Determine the [X, Y] coordinate at the center of the cell enclosing the given text.  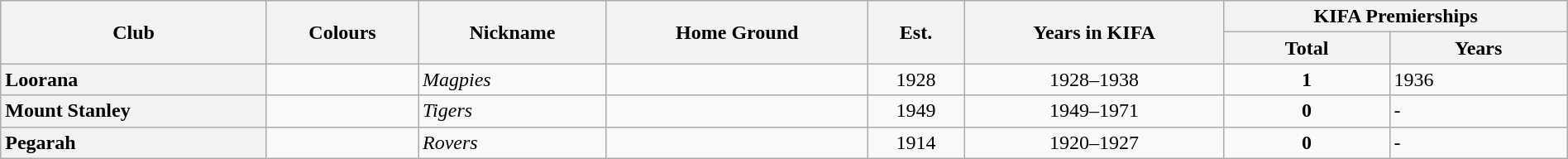
Club [134, 32]
Est. [916, 32]
Total [1307, 48]
Pegarah [134, 142]
1928 [916, 79]
Years [1479, 48]
Magpies [513, 79]
1920–1927 [1094, 142]
1 [1307, 79]
1949–1971 [1094, 111]
1914 [916, 142]
Mount Stanley [134, 111]
Rovers [513, 142]
Home Ground [737, 32]
KIFA Premierships [1396, 17]
Tigers [513, 111]
1936 [1479, 79]
Years in KIFA [1094, 32]
Loorana [134, 79]
Colours [342, 32]
1928–1938 [1094, 79]
Nickname [513, 32]
1949 [916, 111]
